Return the (x, y) coordinate for the center point of the cell that contains the specified text.  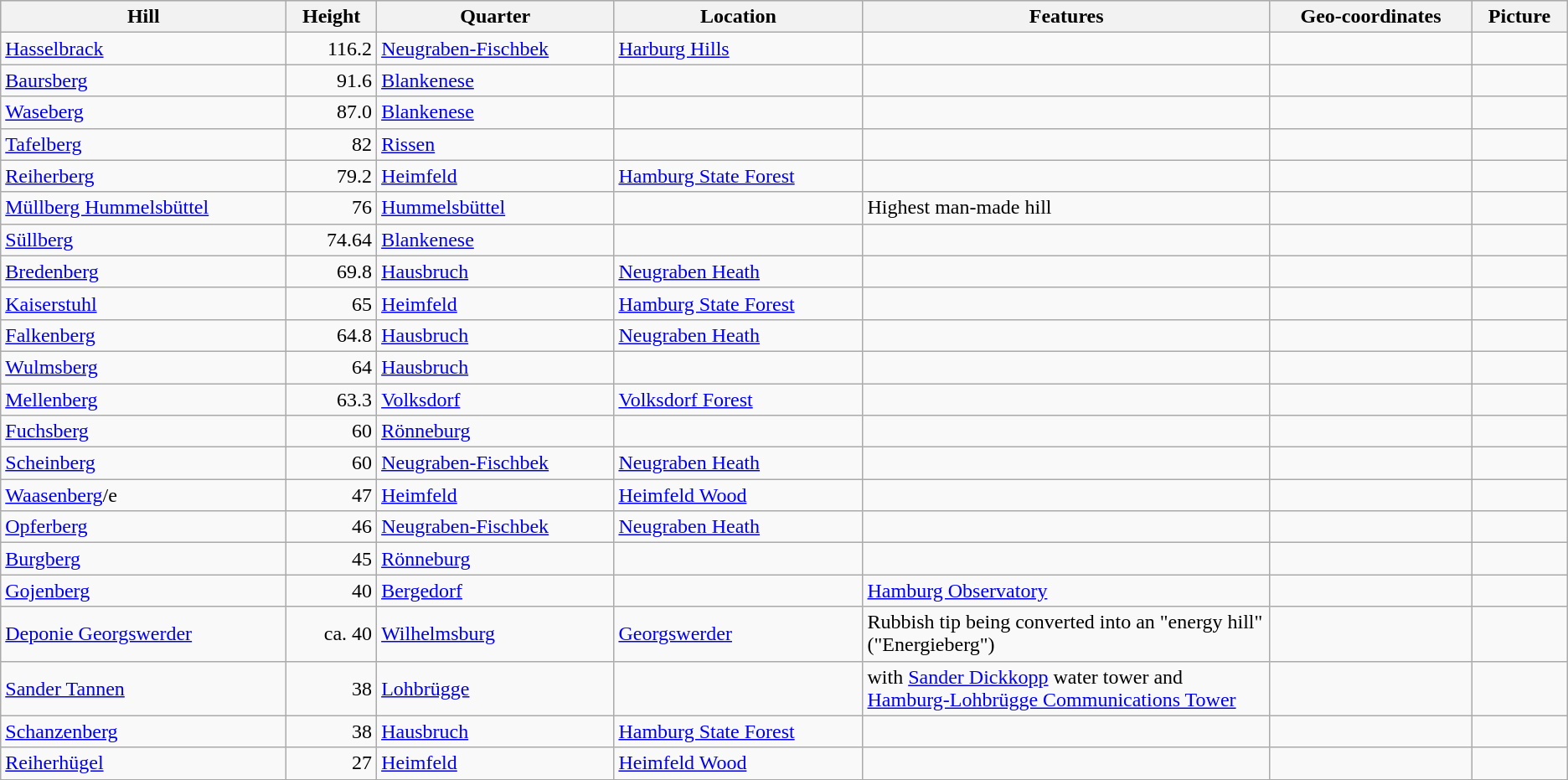
Waasenberg/e (144, 495)
Location (739, 17)
Schanzenberg (144, 731)
Volksdorf Forest (739, 400)
Bergedorf (496, 591)
Volksdorf (496, 400)
69.8 (332, 271)
Sander Tannen (144, 689)
Müllberg Hummelsbüttel (144, 208)
Geo-coordinates (1370, 17)
Gojenberg (144, 591)
116.2 (332, 49)
87.0 (332, 112)
Highest man-made hill (1066, 208)
Reiherberg (144, 176)
Hill (144, 17)
Waseberg (144, 112)
91.6 (332, 80)
Height (332, 17)
Deponie Georgswerder (144, 633)
Opferberg (144, 527)
Georgswerder (739, 633)
Scheinberg (144, 463)
Tafelberg (144, 144)
27 (332, 763)
Burgberg (144, 559)
Bredenberg (144, 271)
65 (332, 303)
with Sander Dickkopp water tower and Hamburg-Lohbrügge Communications Tower (1066, 689)
46 (332, 527)
ca. 40 (332, 633)
47 (332, 495)
Reiherhügel (144, 763)
Wulmsberg (144, 367)
63.3 (332, 400)
Rubbish tip being converted into an "energy hill" ("Energieberg") (1066, 633)
74.64 (332, 240)
Quarter (496, 17)
Kaiserstuhl (144, 303)
45 (332, 559)
82 (332, 144)
79.2 (332, 176)
Lohbrügge (496, 689)
76 (332, 208)
64.8 (332, 335)
Rissen (496, 144)
Fuchsberg (144, 431)
Hamburg Observatory (1066, 591)
Hasselbrack (144, 49)
Hummelsbüttel (496, 208)
Baursberg (144, 80)
64 (332, 367)
Falkenberg (144, 335)
Features (1066, 17)
Wilhelmsburg (496, 633)
Süllberg (144, 240)
Picture (1519, 17)
Harburg Hills (739, 49)
40 (332, 591)
Mellenberg (144, 400)
